Detect which cell encompasses the target text, then output its [X, Y] center coordinate. 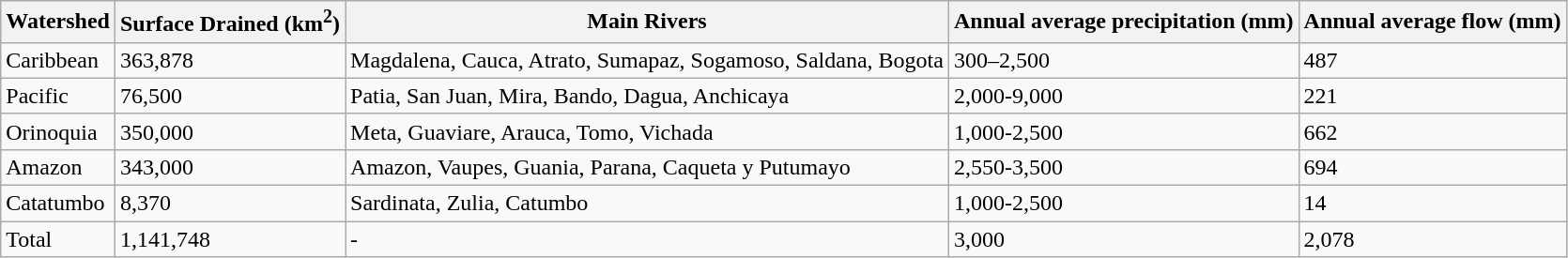
1,141,748 [229, 239]
363,878 [229, 60]
Main Rivers [648, 23]
221 [1433, 96]
300–2,500 [1123, 60]
Total [58, 239]
Orinoquia [58, 131]
662 [1433, 131]
8,370 [229, 204]
2,078 [1433, 239]
350,000 [229, 131]
Magdalena, Cauca, Atrato, Sumapaz, Sogamoso, Saldana, Bogota [648, 60]
Annual average flow (mm) [1433, 23]
343,000 [229, 167]
- [648, 239]
Surface Drained (km2) [229, 23]
76,500 [229, 96]
Meta, Guaviare, Arauca, Tomo, Vichada [648, 131]
Patia, San Juan, Mira, Bando, Dagua, Anchicaya [648, 96]
Amazon, Vaupes, Guania, Parana, Caqueta y Putumayo [648, 167]
2,000-9,000 [1123, 96]
2,550-3,500 [1123, 167]
14 [1433, 204]
694 [1433, 167]
Amazon [58, 167]
Watershed [58, 23]
Pacific [58, 96]
3,000 [1123, 239]
487 [1433, 60]
Annual average precipitation (mm) [1123, 23]
Caribbean [58, 60]
Sardinata, Zulia, Catumbo [648, 204]
Catatumbo [58, 204]
